Locate the cell with the specified text and output its (X, Y) center coordinate. 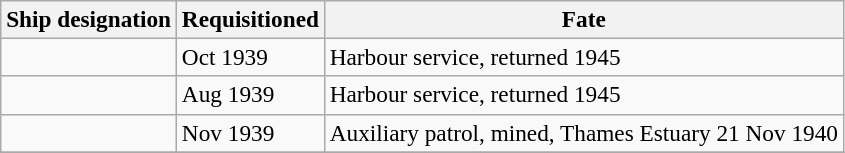
Oct 1939 (250, 57)
Ship designation (89, 19)
Nov 1939 (250, 133)
Fate (584, 19)
Aug 1939 (250, 95)
Requisitioned (250, 19)
Auxiliary patrol, mined, Thames Estuary 21 Nov 1940 (584, 133)
